For the text-containing cell, return its midpoint in (x, y) coordinate format. 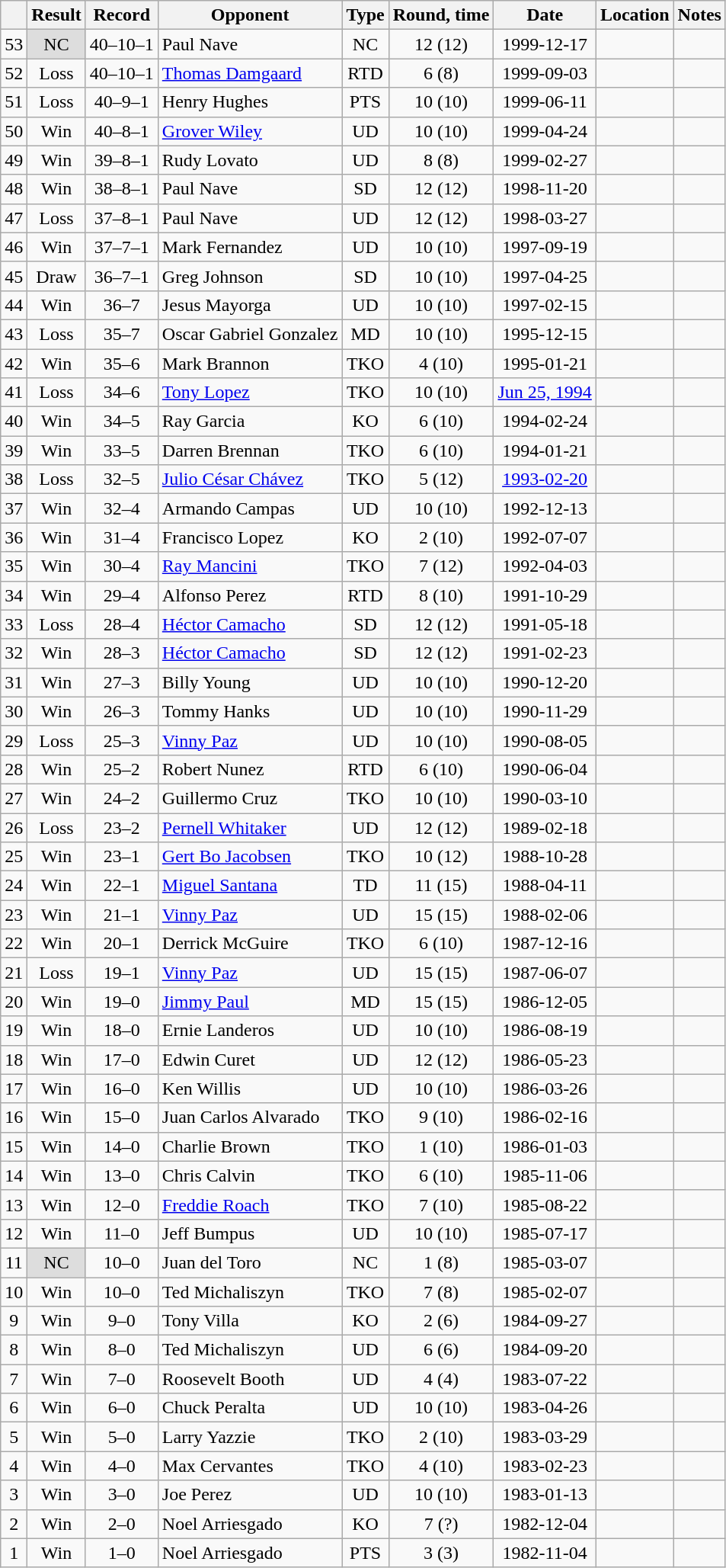
42 (14, 364)
Juan Carlos Alvarado (250, 1117)
7 (10) (441, 1204)
53 (14, 44)
36–7 (122, 305)
1985-02-07 (545, 1292)
1990-06-04 (545, 769)
1–0 (122, 1553)
17–0 (122, 1060)
1999-02-27 (545, 160)
1991-10-29 (545, 595)
Ernie Landeros (250, 1031)
Chuck Peralta (250, 1408)
Jeff Bumpus (250, 1233)
1986-05-23 (545, 1060)
21–1 (122, 915)
Jun 25, 1994 (545, 393)
6 (14, 1408)
2 (6) (441, 1321)
Miguel Santana (250, 886)
45 (14, 276)
14–0 (122, 1146)
11–0 (122, 1233)
40 (14, 422)
Gert Bo Jacobsen (250, 857)
47 (14, 218)
1 (14, 1553)
7 (12) (441, 566)
12 (14, 1233)
31–4 (122, 537)
31 (14, 682)
1987-12-16 (545, 944)
1991-02-23 (545, 653)
1988-02-06 (545, 915)
1982-12-04 (545, 1524)
28–4 (122, 624)
44 (14, 305)
Larry Yazzie (250, 1437)
50 (14, 131)
30–4 (122, 566)
38–8–1 (122, 189)
1987-06-07 (545, 973)
23–1 (122, 857)
Draw (56, 276)
Ray Garcia (250, 422)
28 (14, 769)
26–3 (122, 711)
32–5 (122, 479)
Result (56, 15)
9–0 (122, 1321)
1992-12-13 (545, 508)
7 (8) (441, 1292)
1985-08-22 (545, 1204)
22 (14, 944)
39 (14, 451)
41 (14, 393)
37–7–1 (122, 247)
19 (14, 1031)
1999-06-11 (545, 102)
11 (15) (441, 886)
32 (14, 653)
1995-12-15 (545, 334)
19–1 (122, 973)
6 (6) (441, 1350)
51 (14, 102)
1994-02-24 (545, 422)
35–6 (122, 364)
Henry Hughes (250, 102)
10 (12) (441, 857)
26 (14, 827)
Notes (699, 15)
1983-07-22 (545, 1379)
34–5 (122, 422)
Max Cervantes (250, 1466)
1986-01-03 (545, 1146)
1983-04-26 (545, 1408)
4–0 (122, 1466)
Pernell Whitaker (250, 827)
Tony Villa (250, 1321)
5–0 (122, 1437)
Juan del Toro (250, 1262)
Freddie Roach (250, 1204)
1990-03-10 (545, 798)
Rudy Lovato (250, 160)
Mark Fernandez (250, 247)
Mark Brannon (250, 364)
7 (?) (441, 1524)
Tommy Hanks (250, 711)
23 (14, 915)
1990-12-20 (545, 682)
8 (10) (441, 595)
4 (4) (441, 1379)
49 (14, 160)
1999-12-17 (545, 44)
37 (14, 508)
2 (14, 1524)
1990-11-29 (545, 711)
21 (14, 973)
1997-04-25 (545, 276)
Date (545, 15)
1999-04-24 (545, 131)
1995-01-21 (545, 364)
Roosevelt Booth (250, 1379)
Chris Calvin (250, 1175)
2–0 (122, 1524)
52 (14, 73)
Alfonso Perez (250, 595)
Francisco Lopez (250, 537)
15–0 (122, 1117)
35 (14, 566)
1986-02-16 (545, 1117)
36–7–1 (122, 276)
1997-09-19 (545, 247)
13 (14, 1204)
10 (14, 1292)
Armando Campas (250, 508)
35–7 (122, 334)
Guillermo Cruz (250, 798)
40–8–1 (122, 131)
6 (8) (441, 73)
1 (10) (441, 1146)
15 (14, 1146)
Darren Brennan (250, 451)
Jesus Mayorga (250, 305)
3–0 (122, 1495)
6–0 (122, 1408)
1994-01-21 (545, 451)
16–0 (122, 1089)
1998-11-20 (545, 189)
Thomas Damgaard (250, 73)
25–2 (122, 769)
24–2 (122, 798)
30 (14, 711)
18–0 (122, 1031)
Oscar Gabriel Gonzalez (250, 334)
Edwin Curet (250, 1060)
34–6 (122, 393)
Derrick McGuire (250, 944)
Ken Willis (250, 1089)
28–3 (122, 653)
12–0 (122, 1204)
5 (12) (441, 479)
27–3 (122, 682)
Robert Nunez (250, 769)
29–4 (122, 595)
33–5 (122, 451)
1985-03-07 (545, 1262)
1983-01-13 (545, 1495)
3 (14, 1495)
40–9–1 (122, 102)
1999-09-03 (545, 73)
Greg Johnson (250, 276)
Joe Perez (250, 1495)
39–8–1 (122, 160)
1986-08-19 (545, 1031)
37–8–1 (122, 218)
8 (14, 1350)
9 (14, 1321)
9 (10) (441, 1117)
20–1 (122, 944)
Jimmy Paul (250, 1002)
Type (366, 15)
7–0 (122, 1379)
1984-09-27 (545, 1321)
1984-09-20 (545, 1350)
1986-03-26 (545, 1089)
46 (14, 247)
32–4 (122, 508)
17 (14, 1089)
4 (14, 1466)
Billy Young (250, 682)
43 (14, 334)
38 (14, 479)
25–3 (122, 740)
34 (14, 595)
1982-11-04 (545, 1553)
1991-05-18 (545, 624)
11 (14, 1262)
1985-07-17 (545, 1233)
1988-10-28 (545, 857)
1986-12-05 (545, 1002)
1985-11-06 (545, 1175)
33 (14, 624)
18 (14, 1060)
25 (14, 857)
16 (14, 1117)
27 (14, 798)
14 (14, 1175)
1983-03-29 (545, 1437)
7 (14, 1379)
Round, time (441, 15)
48 (14, 189)
Charlie Brown (250, 1146)
29 (14, 740)
23–2 (122, 827)
Julio César Chávez (250, 479)
19–0 (122, 1002)
Grover Wiley (250, 131)
TD (366, 886)
Location (635, 15)
1992-04-03 (545, 566)
1997-02-15 (545, 305)
1990-08-05 (545, 740)
13–0 (122, 1175)
1 (8) (441, 1262)
5 (14, 1437)
8 (8) (441, 160)
Tony Lopez (250, 393)
1993-02-20 (545, 479)
Record (122, 15)
3 (3) (441, 1553)
8–0 (122, 1350)
22–1 (122, 886)
1983-02-23 (545, 1466)
1988-04-11 (545, 886)
Ray Mancini (250, 566)
24 (14, 886)
1992-07-07 (545, 537)
36 (14, 537)
20 (14, 1002)
1989-02-18 (545, 827)
1998-03-27 (545, 218)
Opponent (250, 15)
